Return [x, y] of the center of cell containing provided text 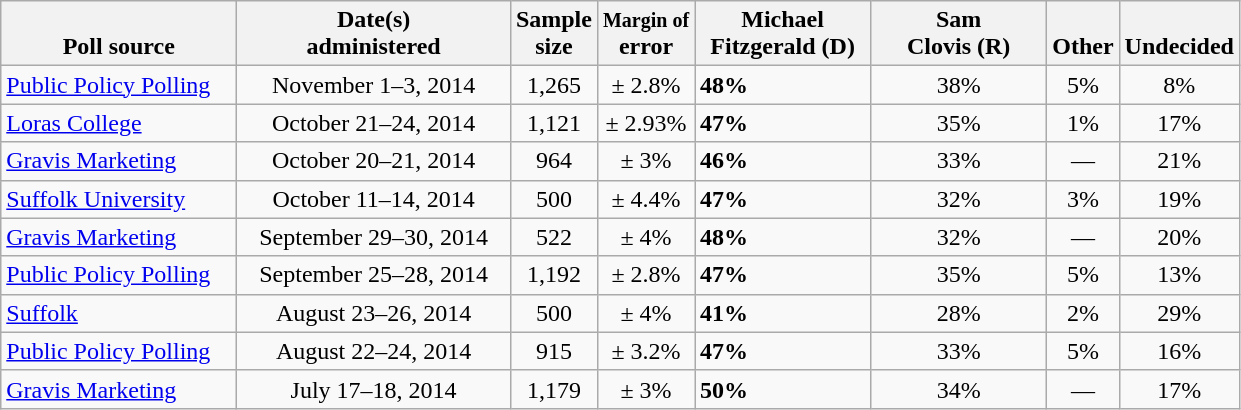
50% [783, 389]
19% [1179, 199]
± 4.4% [646, 199]
July 17–18, 2014 [374, 389]
1,265 [554, 85]
41% [783, 313]
21% [1179, 161]
34% [959, 389]
September 29–30, 2014 [374, 237]
Other [1083, 34]
13% [1179, 275]
8% [1179, 85]
28% [959, 313]
Margin oferror [646, 34]
August 23–26, 2014 [374, 313]
964 [554, 161]
Suffolk [119, 313]
2% [1083, 313]
3% [1083, 199]
Date(s)administered [374, 34]
MichaelFitzgerald (D) [783, 34]
Loras College [119, 123]
1% [1083, 123]
Poll source [119, 34]
± 3.2% [646, 351]
20% [1179, 237]
Undecided [1179, 34]
October 21–24, 2014 [374, 123]
October 11–14, 2014 [374, 199]
915 [554, 351]
November 1–3, 2014 [374, 85]
16% [1179, 351]
29% [1179, 313]
522 [554, 237]
Suffolk University [119, 199]
46% [783, 161]
1,179 [554, 389]
September 25–28, 2014 [374, 275]
± 2.93% [646, 123]
Samplesize [554, 34]
October 20–21, 2014 [374, 161]
1,121 [554, 123]
38% [959, 85]
August 22–24, 2014 [374, 351]
SamClovis (R) [959, 34]
1,192 [554, 275]
